Scan for the cell matching the given text and deliver its [X, Y] coordinate at center. 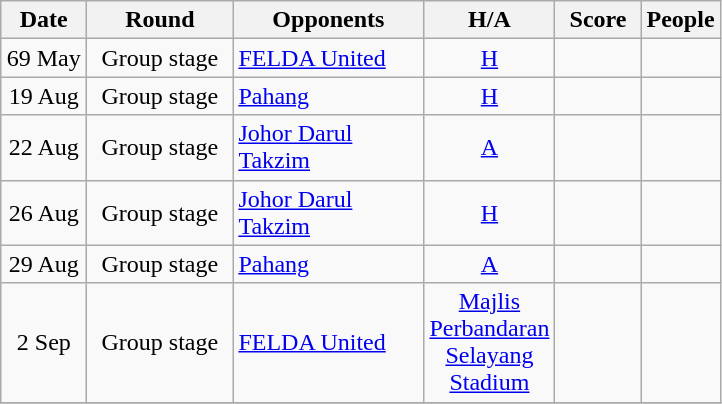
Opponents [328, 20]
29 Aug [44, 264]
22 Aug [44, 148]
Round [160, 20]
Score [598, 20]
26 Aug [44, 212]
People [680, 20]
69 May [44, 58]
2 Sep [44, 342]
H/A [490, 20]
19 Aug [44, 96]
Date [44, 20]
Majlis Perbandaran Selayang Stadium [490, 342]
